Extract the (X, Y) coordinate from the center of the cell holding the provided text.  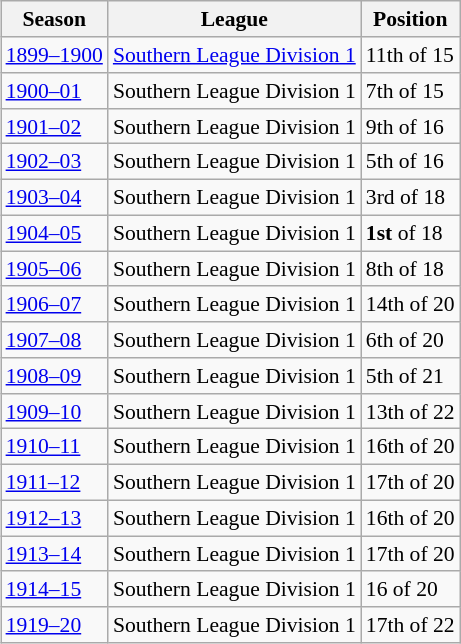
Position (410, 19)
1907–08 (54, 340)
5th of 21 (410, 376)
1905–06 (54, 269)
1901–02 (54, 126)
9th of 16 (410, 126)
5th of 16 (410, 162)
1919–20 (54, 625)
8th of 18 (410, 269)
Season (54, 19)
14th of 20 (410, 304)
1908–09 (54, 376)
1906–07 (54, 304)
17th of 22 (410, 625)
1902–03 (54, 162)
1913–14 (54, 554)
7th of 15 (410, 91)
1911–12 (54, 482)
1914–15 (54, 589)
1st of 18 (410, 233)
League (234, 19)
1900–01 (54, 91)
1910–11 (54, 447)
1909–10 (54, 411)
16 of 20 (410, 589)
6th of 20 (410, 340)
1903–04 (54, 197)
1899–1900 (54, 55)
3rd of 18 (410, 197)
1912–13 (54, 518)
13th of 22 (410, 411)
1904–05 (54, 233)
11th of 15 (410, 55)
